Search for the cell housing the specified text and yield its [x, y] center coordinate. 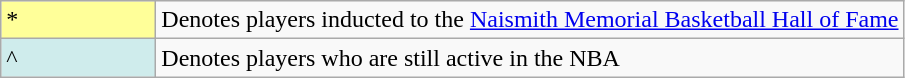
Denotes players who are still active in the NBA [530, 58]
^ [78, 58]
* [78, 20]
Denotes players inducted to the Naismith Memorial Basketball Hall of Fame [530, 20]
